Search for the cell housing the specified text and yield its (x, y) center coordinate. 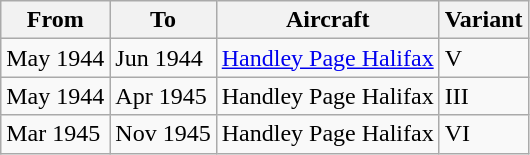
Apr 1945 (163, 96)
Nov 1945 (163, 134)
V (484, 58)
Mar 1945 (56, 134)
To (163, 20)
Aircraft (328, 20)
Jun 1944 (163, 58)
Variant (484, 20)
From (56, 20)
III (484, 96)
VI (484, 134)
